Detect which cell encompasses the target text, then output its [X, Y] center coordinate. 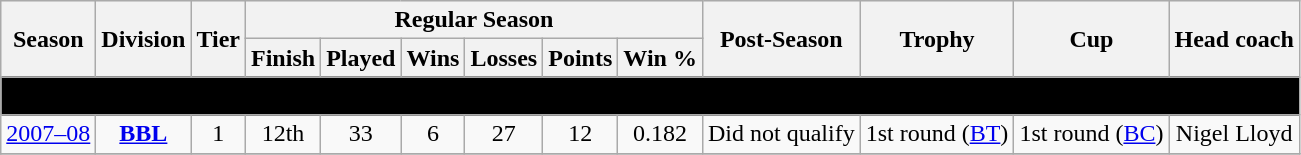
Post-Season [781, 39]
Points [580, 58]
Losses [504, 58]
Regular Season [474, 20]
Birmingham Panthers [650, 96]
1st round (BT) [937, 134]
12 [580, 134]
1 [218, 134]
Finish [284, 58]
Cup [1092, 39]
27 [504, 134]
33 [361, 134]
Nigel Lloyd [1234, 134]
Tier [218, 39]
1st round (BC) [1092, 134]
Did not qualify [781, 134]
12th [284, 134]
Trophy [937, 39]
Wins [433, 58]
Played [361, 58]
0.182 [660, 134]
6 [433, 134]
Season [48, 39]
BBL [144, 134]
Head coach [1234, 39]
Division [144, 39]
2007–08 [48, 134]
Win % [660, 58]
